Output the (x, y) coordinate of the center of the cell containing the given text.  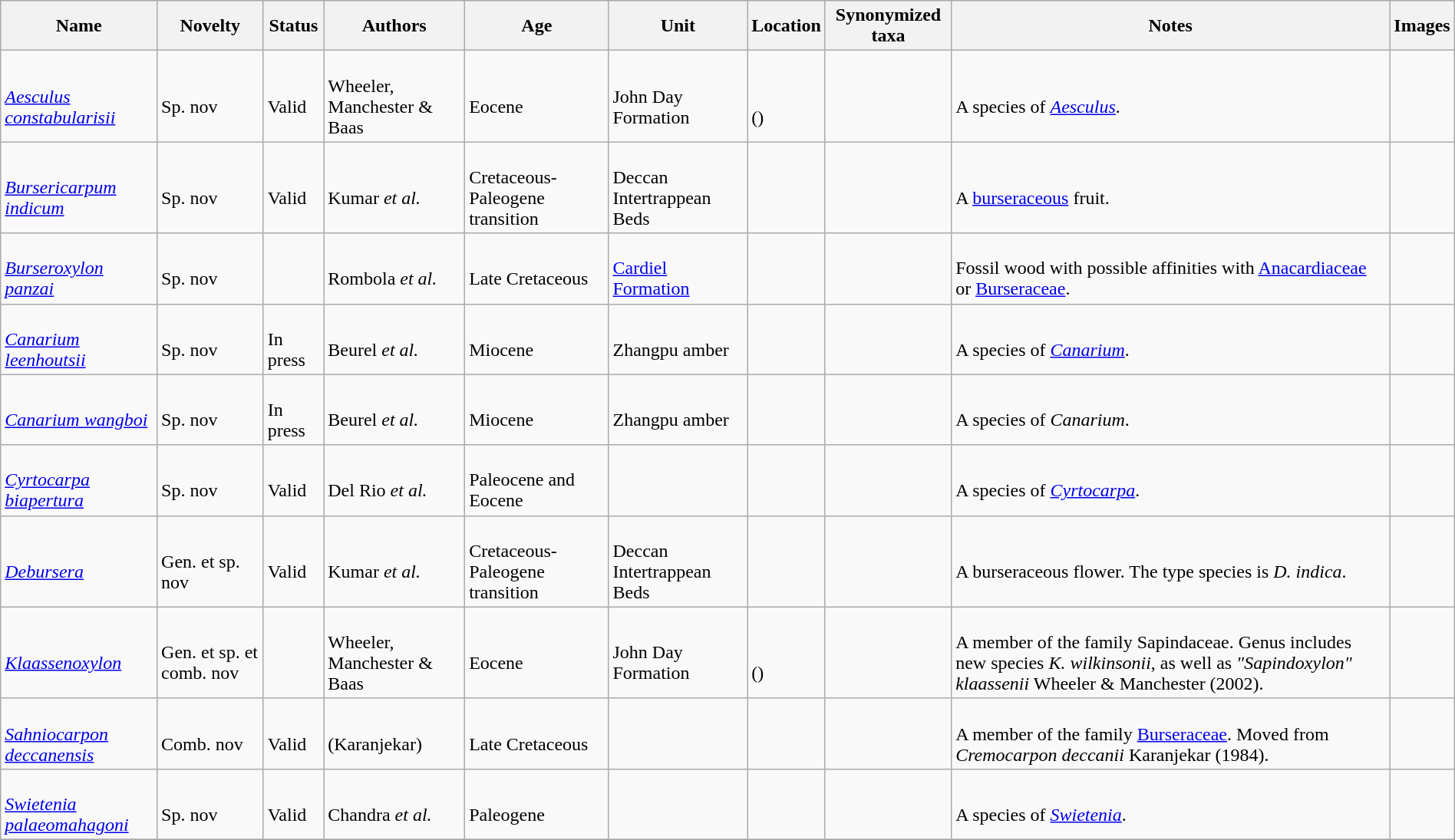
Del Rio et al. (394, 480)
Swietenia palaeomahagoni (79, 804)
Canarium wangboi (79, 410)
Paleogene (537, 804)
A species of Swietenia. (1171, 804)
Klaassenoxylon (79, 652)
Chandra et al. (394, 804)
Rombola et al. (394, 268)
Canarium leenhoutsii (79, 339)
Comb. nov (210, 733)
Cyrtocarpa biapertura (79, 480)
Bursericarpum indicum (79, 187)
A burseraceous fruit. (1171, 187)
A species of Cyrtocarpa. (1171, 480)
A member of the family Burseraceae. Moved from Cremocarpon deccanii Karanjekar (1984). (1171, 733)
Notes (1171, 26)
Images (1422, 26)
Age (537, 26)
Gen. et sp. nov (210, 562)
Name (79, 26)
Debursera (79, 562)
A member of the family Sapindaceae. Genus includes new species K. wilkinsonii, as well as "Sapindoxylon" klaassenii Wheeler & Manchester (2002). (1171, 652)
Burseroxylon panzai (79, 268)
Aesculus constabularisii (79, 97)
A burseraceous flower. The type species is D. indica. (1171, 562)
Sahniocarpon deccanensis (79, 733)
A species of Aesculus. (1171, 97)
Location (787, 26)
Authors (394, 26)
Synonymized taxa (888, 26)
Fossil wood with possible affinities with Anacardiaceae or Burseraceae. (1171, 268)
Paleocene and Eocene (537, 480)
Gen. et sp. et comb. nov (210, 652)
(Karanjekar) (394, 733)
Unit (678, 26)
Status (293, 26)
Cardiel Formation (678, 268)
Novelty (210, 26)
